Extract the [x, y] coordinate from the center of the cell holding the provided text.  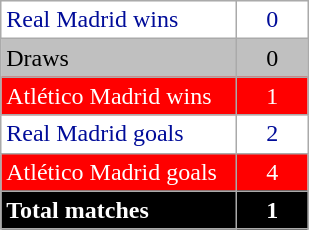
Real Madrid wins [119, 20]
Total matches [119, 210]
Atlético Madrid wins [119, 96]
2 [272, 134]
Draws [119, 58]
Real Madrid goals [119, 134]
4 [272, 172]
Atlético Madrid goals [119, 172]
